Provide the [X, Y] coordinate of the cell's center where the given text is located.  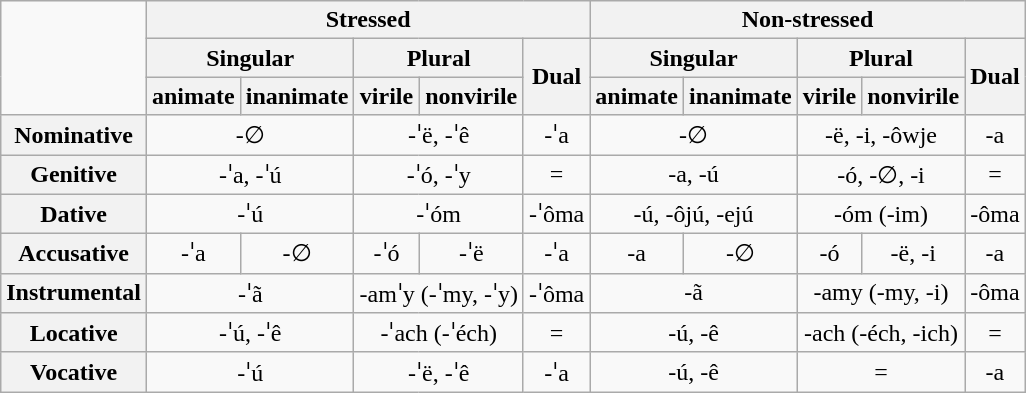
-ˈa, -ˈú [250, 174]
Instrumental [74, 293]
-ˈú, -ˈê [250, 333]
-ˈã [250, 293]
-ˈë [471, 254]
-óm (-im) [880, 214]
Dative [74, 214]
-ã [694, 293]
-ˈóm [438, 214]
Accusative [74, 254]
-ach (-éch, -ich) [880, 333]
-ˈach (-ˈéch) [438, 333]
-ó, -∅, -i [880, 174]
-ˈó, -ˈy [438, 174]
Non-stressed [808, 20]
Stressed [368, 20]
Nominative [74, 135]
-ë, -i [914, 254]
-a, -ú [694, 174]
-ó [829, 254]
Genitive [74, 174]
-ú, -ôjú, -ejú [694, 214]
Locative [74, 333]
Vocative [74, 372]
-amy (-my, -i) [880, 293]
-amˈy (-ˈmy, -ˈy) [438, 293]
-ë, -i, -ôwje [880, 135]
-ˈó [386, 254]
